Provide the [x, y] coordinate of the cell's center where the given text is located.  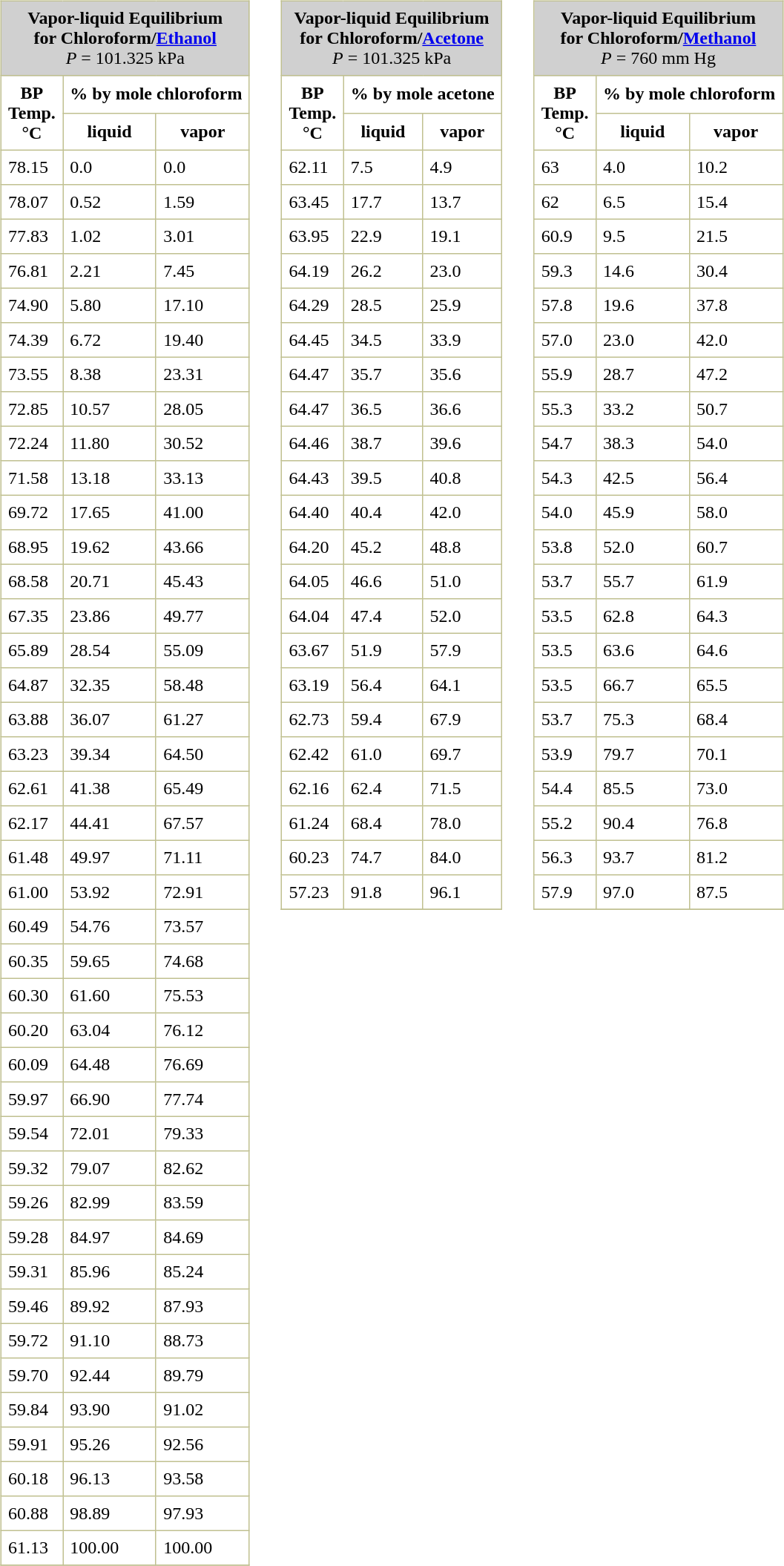
76.8 [736, 823]
64.6 [736, 650]
53.9 [565, 754]
35.6 [463, 374]
17.10 [202, 305]
53.8 [565, 547]
57.0 [565, 340]
17.65 [110, 512]
33.13 [202, 478]
63.23 [31, 754]
64.46 [313, 443]
55.7 [642, 581]
66.90 [110, 1099]
59.32 [31, 1168]
76.12 [202, 1030]
62 [565, 202]
68.58 [31, 581]
59.31 [31, 1271]
64.40 [313, 512]
54.7 [565, 443]
19.40 [202, 340]
96.1 [463, 892]
95.26 [110, 1444]
22.9 [383, 236]
88.73 [202, 1340]
79.33 [202, 1133]
62.61 [31, 788]
64.19 [313, 271]
51.0 [463, 581]
64.45 [313, 340]
63.45 [313, 202]
78.15 [31, 167]
85.24 [202, 1271]
60.20 [31, 1030]
61.27 [202, 719]
60.49 [31, 926]
87.93 [202, 1306]
60.09 [31, 1064]
82.62 [202, 1168]
37.8 [736, 305]
17.7 [383, 202]
62.8 [642, 616]
60.35 [31, 961]
8.38 [110, 374]
90.4 [642, 823]
74.39 [31, 340]
55.3 [565, 409]
81.2 [736, 857]
30.52 [202, 443]
3.01 [202, 236]
60.23 [313, 857]
10.57 [110, 409]
74.68 [202, 961]
2.21 [110, 271]
56.3 [565, 857]
67.35 [31, 616]
62.11 [313, 167]
92.44 [110, 1375]
64.3 [736, 616]
70.1 [736, 754]
62.42 [313, 754]
61.60 [110, 995]
49.97 [110, 857]
77.83 [31, 236]
54.3 [565, 478]
59.91 [31, 1444]
63.04 [110, 1030]
55.09 [202, 650]
62.4 [383, 788]
62.73 [313, 719]
60.9 [565, 236]
47.2 [736, 374]
64.05 [313, 581]
45.43 [202, 581]
1.02 [110, 236]
9.5 [642, 236]
63.88 [31, 719]
84.97 [110, 1237]
50.7 [736, 409]
63.95 [313, 236]
41.38 [110, 788]
4.0 [642, 167]
39.34 [110, 754]
67.57 [202, 823]
78.07 [31, 202]
73.55 [31, 374]
60.18 [31, 1478]
98.89 [110, 1513]
40.8 [463, 478]
74.7 [383, 857]
64.20 [313, 547]
93.90 [110, 1409]
38.3 [642, 443]
82.99 [110, 1202]
51.9 [383, 650]
21.5 [736, 236]
7.5 [383, 167]
63.6 [642, 650]
89.92 [110, 1306]
48.8 [463, 547]
91.8 [383, 892]
43.66 [202, 547]
72.85 [31, 409]
6.72 [110, 340]
97.0 [642, 892]
64.50 [202, 754]
83.59 [202, 1202]
73.0 [736, 788]
59.54 [31, 1133]
13.7 [463, 202]
34.5 [383, 340]
79.7 [642, 754]
76.69 [202, 1064]
64.1 [463, 685]
28.5 [383, 305]
5.80 [110, 305]
73.57 [202, 926]
7.45 [202, 271]
40.4 [383, 512]
54.4 [565, 788]
93.7 [642, 857]
65.5 [736, 685]
44.41 [110, 823]
1.59 [202, 202]
42.5 [642, 478]
69.72 [31, 512]
55.9 [565, 374]
19.1 [463, 236]
59.26 [31, 1202]
23.31 [202, 374]
64.04 [313, 616]
63.67 [313, 650]
61.13 [31, 1547]
62.17 [31, 823]
47.4 [383, 616]
41.00 [202, 512]
75.53 [202, 995]
58.0 [736, 512]
57.8 [565, 305]
32.35 [110, 685]
57.23 [313, 892]
89.79 [202, 1375]
58.48 [202, 685]
39.6 [463, 443]
36.5 [383, 409]
28.7 [642, 374]
62.16 [313, 788]
26.2 [383, 271]
33.2 [642, 409]
28.54 [110, 650]
92.56 [202, 1444]
59.70 [31, 1375]
79.07 [110, 1168]
49.77 [202, 616]
71.5 [463, 788]
60.88 [31, 1513]
84.0 [463, 857]
66.7 [642, 685]
61.00 [31, 892]
61.9 [736, 581]
60.30 [31, 995]
11.80 [110, 443]
20.71 [110, 581]
23.86 [110, 616]
0.52 [110, 202]
19.62 [110, 547]
64.48 [110, 1064]
55.2 [565, 823]
93.58 [202, 1478]
63.19 [313, 685]
72.01 [110, 1133]
71.11 [202, 857]
53.92 [110, 892]
25.9 [463, 305]
87.5 [736, 892]
45.9 [642, 512]
77.74 [202, 1099]
6.5 [642, 202]
54.76 [110, 926]
64.29 [313, 305]
15.4 [736, 202]
Vapor-liquid Equilibriumfor Chloroform/MethanolP = 760 mm Hg [659, 38]
68.95 [31, 547]
59.65 [110, 961]
64.87 [31, 685]
75.3 [642, 719]
14.6 [642, 271]
30.4 [736, 271]
72.24 [31, 443]
74.90 [31, 305]
61.0 [383, 754]
36.6 [463, 409]
59.3 [565, 271]
Vapor-liquid Equilibriumfor Chloroform/AcetoneP = 101.325 kPa [392, 38]
59.84 [31, 1409]
69.7 [463, 754]
46.6 [383, 581]
97.93 [202, 1513]
91.10 [110, 1340]
% by mole acetone [423, 94]
59.46 [31, 1306]
19.6 [642, 305]
13.18 [110, 478]
78.0 [463, 823]
33.9 [463, 340]
61.48 [31, 857]
71.58 [31, 478]
45.2 [383, 547]
65.49 [202, 788]
59.28 [31, 1237]
28.05 [202, 409]
85.5 [642, 788]
39.5 [383, 478]
35.7 [383, 374]
Vapor-liquid Equilibriumfor Chloroform/EthanolP = 101.325 kPa [125, 38]
67.9 [463, 719]
63 [565, 167]
91.02 [202, 1409]
96.13 [110, 1478]
60.7 [736, 547]
76.81 [31, 271]
64.43 [313, 478]
59.4 [383, 719]
85.96 [110, 1271]
59.72 [31, 1340]
72.91 [202, 892]
38.7 [383, 443]
36.07 [110, 719]
4.9 [463, 167]
59.97 [31, 1099]
10.2 [736, 167]
65.89 [31, 650]
61.24 [313, 823]
84.69 [202, 1237]
